Find where the given text appears and provide that cell's center as (x, y) coordinate. 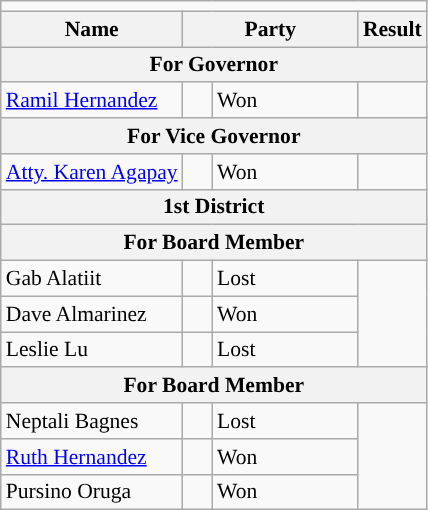
Name (92, 29)
Leslie Lu (92, 350)
Gab Alatiit (92, 279)
Dave Almarinez (92, 314)
Neptali Bagnes (92, 421)
For Governor (214, 65)
Ramil Hernandez (92, 101)
Pursino Oruga (92, 492)
Result (392, 29)
For Vice Governor (214, 136)
Atty. Karen Agapay (92, 172)
Party (270, 29)
1st District (214, 207)
Ruth Hernandez (92, 457)
